Output the (x, y) coordinate of the center of the cell containing the given text.  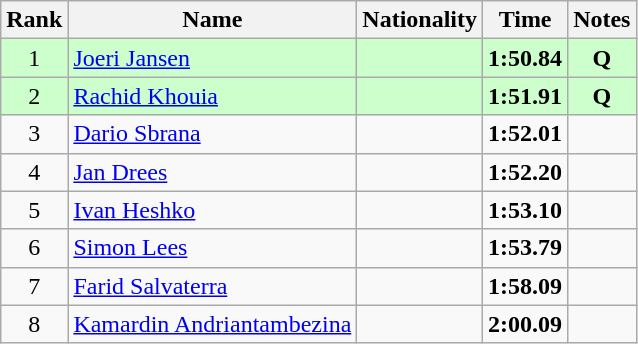
Jan Drees (212, 172)
6 (34, 248)
5 (34, 210)
1:58.09 (526, 286)
3 (34, 134)
2 (34, 96)
Joeri Jansen (212, 58)
Ivan Heshko (212, 210)
Nationality (420, 20)
Farid Salvaterra (212, 286)
1 (34, 58)
Rank (34, 20)
7 (34, 286)
1:53.10 (526, 210)
Simon Lees (212, 248)
Name (212, 20)
1:52.20 (526, 172)
Kamardin Andriantambezina (212, 324)
1:51.91 (526, 96)
8 (34, 324)
2:00.09 (526, 324)
Time (526, 20)
1:52.01 (526, 134)
Rachid Khouia (212, 96)
4 (34, 172)
1:53.79 (526, 248)
Notes (602, 20)
Dario Sbrana (212, 134)
1:50.84 (526, 58)
